Search for the cell housing the specified text and yield its (x, y) center coordinate. 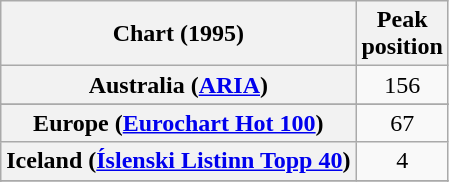
Europe (Eurochart Hot 100) (178, 123)
Chart (1995) (178, 34)
67 (402, 123)
Iceland (Íslenski Listinn Topp 40) (178, 161)
156 (402, 85)
4 (402, 161)
Peakposition (402, 34)
Australia (ARIA) (178, 85)
